For the text-containing cell, return its midpoint in [x, y] coordinate format. 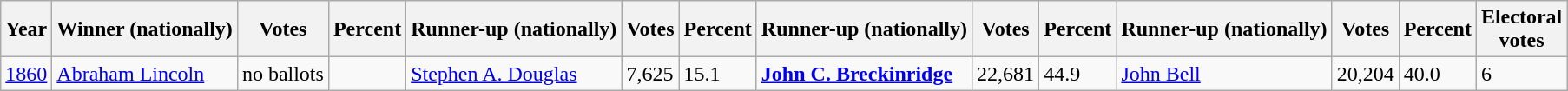
no ballots [283, 74]
22,681 [1005, 74]
Stephen A. Douglas [514, 74]
40.0 [1438, 74]
Abraham Lincoln [145, 74]
Winner (nationally) [145, 29]
John Bell [1224, 74]
Electoralvotes [1521, 29]
6 [1521, 74]
20,204 [1365, 74]
7,625 [650, 74]
Year [26, 29]
John C. Breckinridge [864, 74]
15.1 [717, 74]
44.9 [1078, 74]
1860 [26, 74]
